Scan for the cell matching the given text and deliver its (x, y) coordinate at center. 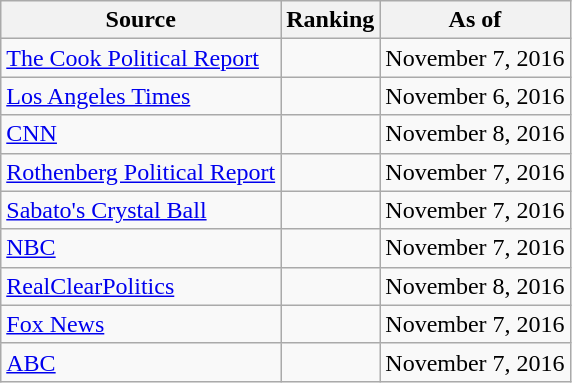
Rothenberg Political Report (141, 172)
RealClearPolitics (141, 286)
Ranking (330, 20)
Sabato's Crystal Ball (141, 210)
ABC (141, 362)
As of (475, 20)
Source (141, 20)
Fox News (141, 324)
NBC (141, 248)
November 6, 2016 (475, 96)
CNN (141, 134)
Los Angeles Times (141, 96)
The Cook Political Report (141, 58)
